Capture the cell that displays the provided text and extract its [x, y] central coordinate. 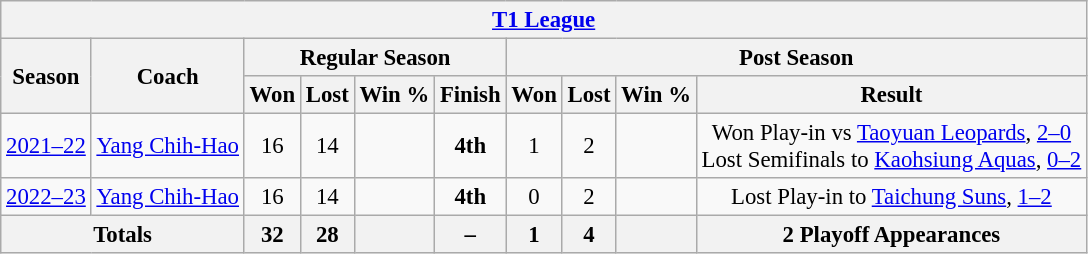
Coach [168, 76]
Lost Play-in to Taichung Suns, 1–2 [891, 197]
Post Season [796, 58]
4 [589, 235]
Finish [470, 95]
0 [534, 197]
Totals [123, 235]
Result [891, 95]
Regular Season [375, 58]
Season [46, 76]
– [470, 235]
2021–22 [46, 146]
28 [327, 235]
32 [272, 235]
T1 League [544, 20]
2 Playoff Appearances [891, 235]
2022–23 [46, 197]
Won Play-in vs Taoyuan Leopards, 2–0Lost Semifinals to Kaohsiung Aquas, 0–2 [891, 146]
